Determine the [X, Y] coordinate at the center of the cell enclosing the given text.  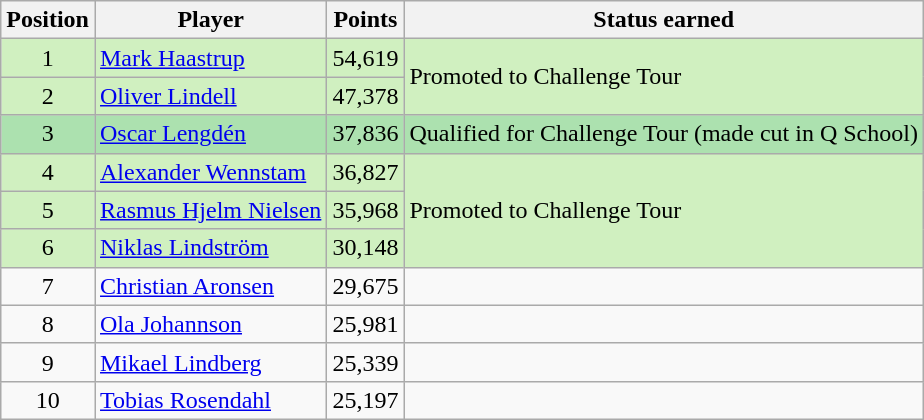
25,339 [366, 362]
Niklas Lindström [210, 248]
3 [48, 134]
Ola Johannson [210, 324]
7 [48, 286]
25,981 [366, 324]
Alexander Wennstam [210, 172]
35,968 [366, 210]
36,827 [366, 172]
30,148 [366, 248]
Status earned [664, 20]
Oliver Lindell [210, 96]
4 [48, 172]
10 [48, 400]
54,619 [366, 58]
9 [48, 362]
Mikael Lindberg [210, 362]
Qualified for Challenge Tour (made cut in Q School) [664, 134]
2 [48, 96]
25,197 [366, 400]
Points [366, 20]
37,836 [366, 134]
Mark Haastrup [210, 58]
29,675 [366, 286]
8 [48, 324]
Tobias Rosendahl [210, 400]
5 [48, 210]
6 [48, 248]
Oscar Lengdén [210, 134]
Player [210, 20]
Position [48, 20]
Christian Aronsen [210, 286]
47,378 [366, 96]
Rasmus Hjelm Nielsen [210, 210]
1 [48, 58]
